Detect which cell encompasses the target text, then output its [x, y] center coordinate. 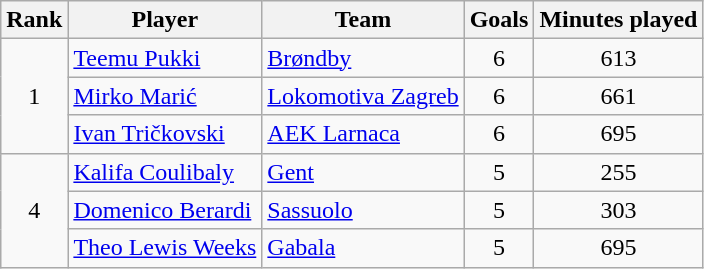
Ivan Tričkovski [165, 134]
Kalifa Coulibaly [165, 172]
Mirko Marić [165, 96]
4 [34, 210]
Lokomotiva Zagreb [363, 96]
Rank [34, 20]
Theo Lewis Weeks [165, 248]
Brøndby [363, 58]
Team [363, 20]
Sassuolo [363, 210]
613 [618, 58]
Player [165, 20]
Gent [363, 172]
Goals [499, 20]
Domenico Berardi [165, 210]
661 [618, 96]
Teemu Pukki [165, 58]
Gabala [363, 248]
1 [34, 96]
AEK Larnaca [363, 134]
303 [618, 210]
Minutes played [618, 20]
255 [618, 172]
